Determine the (X, Y) coordinate at the center of the cell enclosing the given text.  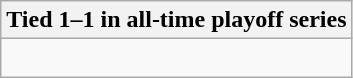
Tied 1–1 in all-time playoff series (176, 20)
